Pinpoint the cell where the given text exists, returning its [x, y] midpoint coordinate. 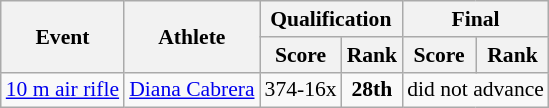
10 m air rifle [62, 90]
374-16x [301, 90]
Qualification [332, 19]
Event [62, 36]
28th [372, 90]
Diana Cabrera [192, 90]
Final [476, 19]
Athlete [192, 36]
did not advance [476, 90]
